Locate the cell with the specified text and output its (x, y) center coordinate. 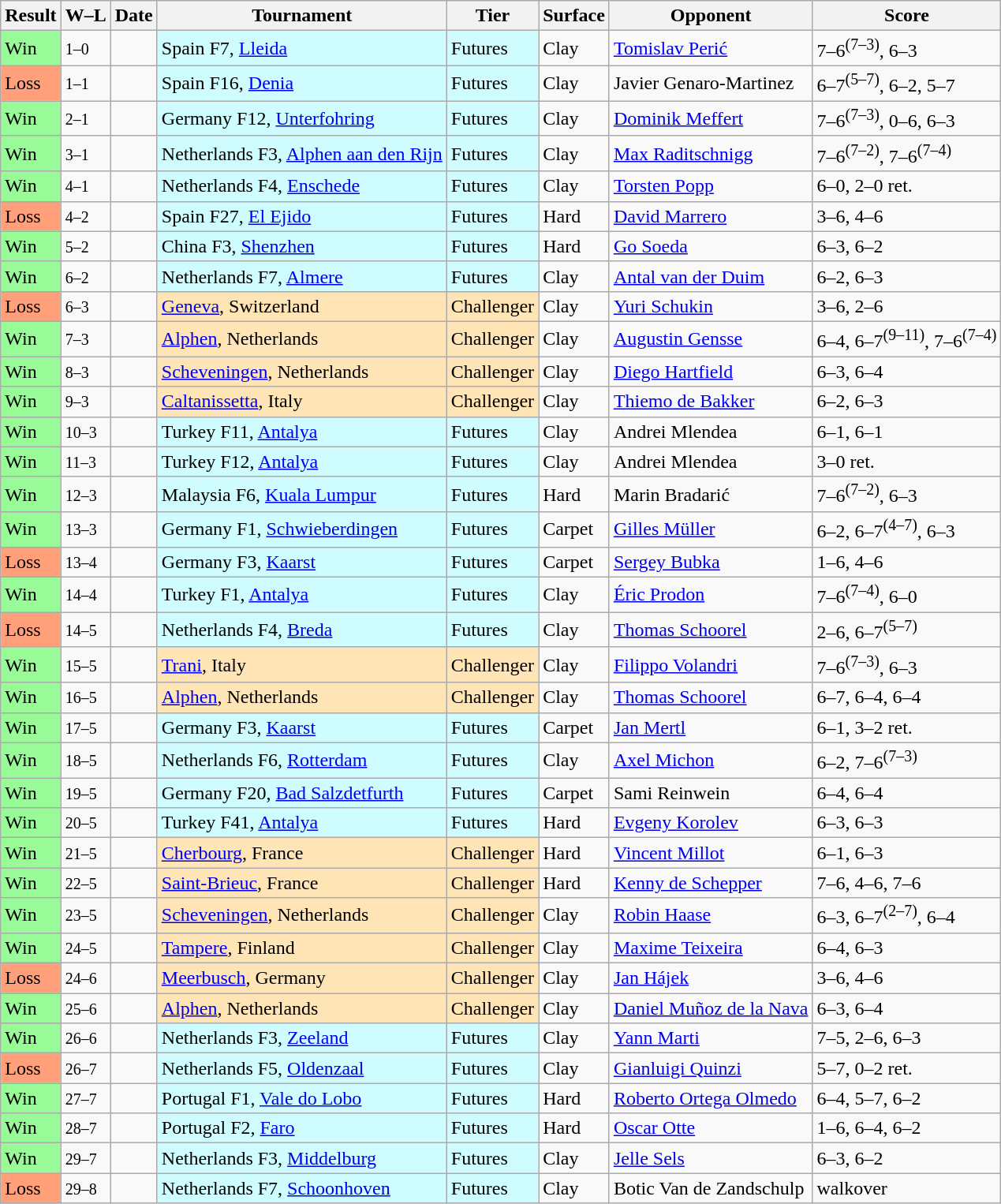
Germany F20, Bad Salzdetfurth (301, 793)
Netherlands F4, Breda (301, 630)
Sergey Bubka (711, 562)
Roberto Ortega Olmedo (711, 1098)
3–1 (85, 153)
Result (31, 16)
6–1, 6–1 (907, 432)
Surface (574, 16)
6–3, 6–7(2–7), 6–4 (907, 915)
14–4 (85, 595)
Yann Marti (711, 1038)
Jan Hájek (711, 978)
26–6 (85, 1038)
Filippo Volandri (711, 664)
1–6, 6–4, 6–2 (907, 1128)
Botic Van de Zandschulp (711, 1188)
1–1 (85, 84)
6–4, 6–7(9–11), 7–6(7–4) (907, 339)
Tournament (301, 16)
Malaysia F6, Kuala Lumpur (301, 494)
13–4 (85, 562)
21–5 (85, 853)
Netherlands F7, Almere (301, 276)
Germany F1, Schwieberdingen (301, 530)
Tier (492, 16)
24–5 (85, 948)
6–4, 5–7, 6–2 (907, 1098)
Trani, Italy (301, 664)
David Marrero (711, 216)
27–7 (85, 1098)
Maxime Teixeira (711, 948)
18–5 (85, 761)
Jelle Sels (711, 1158)
Max Raditschnigg (711, 153)
26–7 (85, 1068)
7–3 (85, 339)
Sami Reinwein (711, 793)
20–5 (85, 823)
7–6(7–4), 6–0 (907, 595)
Caltanissetta, Italy (301, 402)
walkover (907, 1188)
Axel Michon (711, 761)
25–6 (85, 1008)
15–5 (85, 664)
Netherlands F5, Oldenzaal (301, 1068)
Turkey F11, Antalya (301, 432)
7–6(7–3), 0–6, 6–3 (907, 118)
6–3, 6–3 (907, 823)
6–2 (85, 276)
Tomislav Perić (711, 49)
Dominik Meffert (711, 118)
1–6, 4–6 (907, 562)
Marin Bradarić (711, 494)
Go Soeda (711, 246)
29–7 (85, 1158)
3–0 ret. (907, 462)
7–6, 4–6, 7–6 (907, 883)
Tampere, Finland (301, 948)
Vincent Millot (711, 853)
W–L (85, 16)
1–0 (85, 49)
29–8 (85, 1188)
6–4, 6–4 (907, 793)
Robin Haase (711, 915)
Spain F7, Lleida (301, 49)
7–6(7–2), 7–6(7–4) (907, 153)
5–7, 0–2 ret. (907, 1068)
Turkey F41, Antalya (301, 823)
2–1 (85, 118)
Portugal F2, Faro (301, 1128)
Netherlands F7, Schoonhoven (301, 1188)
Antal van der Duim (711, 276)
Thiemo de Bakker (711, 402)
7–5, 2–6, 6–3 (907, 1038)
Javier Genaro-Martinez (711, 84)
Kenny de Schepper (711, 883)
Opponent (711, 16)
China F3, Shenzhen (301, 246)
Meerbusch, Germany (301, 978)
Daniel Muñoz de la Nava (711, 1008)
Yuri Schukin (711, 306)
Netherlands F6, Rotterdam (301, 761)
Turkey F12, Antalya (301, 462)
11–3 (85, 462)
6–4, 6–3 (907, 948)
19–5 (85, 793)
Saint-Brieuc, France (301, 883)
Spain F27, El Ejido (301, 216)
Portugal F1, Vale do Lobo (301, 1098)
Netherlands F3, Zeeland (301, 1038)
Germany F12, Unterfohring (301, 118)
Gianluigi Quinzi (711, 1068)
10–3 (85, 432)
6–3 (85, 306)
6–0, 2–0 ret. (907, 186)
Geneva, Switzerland (301, 306)
Netherlands F3, Middelburg (301, 1158)
Netherlands F4, Enschede (301, 186)
Oscar Otte (711, 1128)
6–7, 6–4, 6–4 (907, 697)
7–6(7–2), 6–3 (907, 494)
6–1, 3–2 ret. (907, 727)
Spain F16, Denia (301, 84)
Evgeny Korolev (711, 823)
16–5 (85, 697)
9–3 (85, 402)
24–6 (85, 978)
Gilles Müller (711, 530)
Diego Hartfield (711, 372)
Cherbourg, France (301, 853)
Torsten Popp (711, 186)
14–5 (85, 630)
28–7 (85, 1128)
17–5 (85, 727)
6–1, 6–3 (907, 853)
8–3 (85, 372)
5–2 (85, 246)
13–3 (85, 530)
Date (134, 16)
Éric Prodon (711, 595)
4–2 (85, 216)
Turkey F1, Antalya (301, 595)
22–5 (85, 883)
6–2, 7–6(7–3) (907, 761)
Netherlands F3, Alphen aan den Rijn (301, 153)
6–2, 6–7(4–7), 6–3 (907, 530)
Augustin Gensse (711, 339)
4–1 (85, 186)
Jan Mertl (711, 727)
23–5 (85, 915)
2–6, 6–7(5–7) (907, 630)
Score (907, 16)
12–3 (85, 494)
3–6, 2–6 (907, 306)
6–7(5–7), 6–2, 5–7 (907, 84)
